Find where the given text appears and provide that cell's center as [x, y] coordinate. 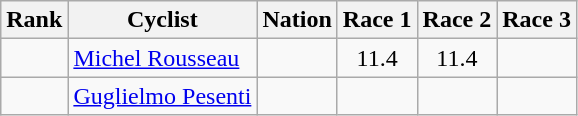
Race 2 [457, 20]
Race 3 [537, 20]
Rank [34, 20]
Guglielmo Pesenti [162, 96]
Nation [297, 20]
Michel Rousseau [162, 58]
Race 1 [377, 20]
Cyclist [162, 20]
